Return the [x, y] coordinate for the center point of the cell that contains the specified text.  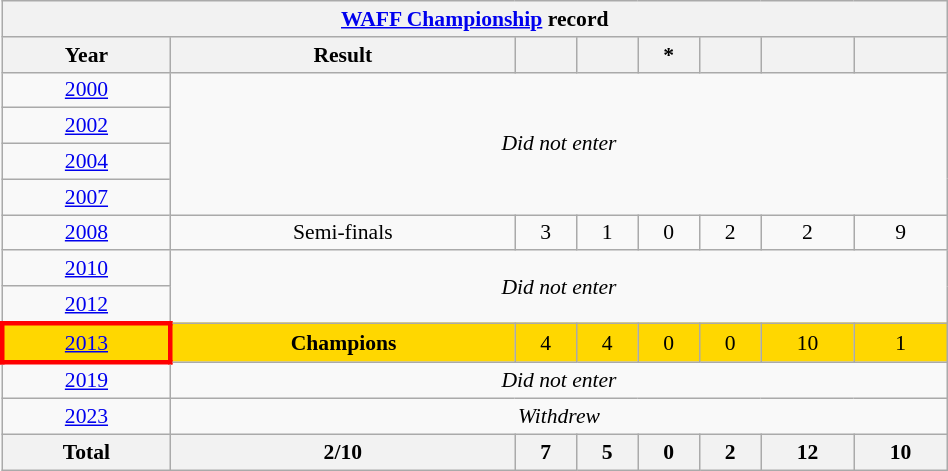
2012 [86, 304]
7 [546, 453]
2013 [86, 342]
3 [546, 233]
2007 [86, 197]
2019 [86, 380]
Withdrew [560, 417]
Year [86, 55]
2002 [86, 126]
Champions [343, 342]
Semi-finals [343, 233]
2004 [86, 162]
9 [900, 233]
2/10 [343, 453]
Result [343, 55]
5 [606, 453]
2000 [86, 90]
* [668, 55]
12 [808, 453]
2008 [86, 233]
2023 [86, 417]
WAFF Championship record [474, 19]
Total [86, 453]
2010 [86, 269]
